Return the [X, Y] coordinate for the center point of the cell that contains the specified text.  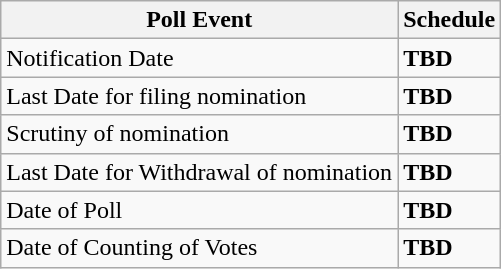
Date of Counting of Votes [200, 248]
Last Date for Withdrawal of nomination [200, 172]
Notification Date [200, 58]
Scrutiny of nomination [200, 134]
Poll Event [200, 20]
Last Date for filing nomination [200, 96]
Schedule [450, 20]
Date of Poll [200, 210]
